Scan for the cell matching the given text and deliver its (X, Y) coordinate at center. 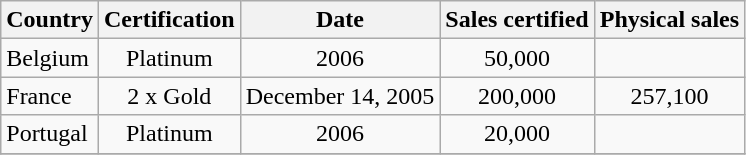
December 14, 2005 (340, 96)
Belgium (50, 58)
Sales certified (517, 20)
20,000 (517, 134)
50,000 (517, 58)
Certification (169, 20)
2 x Gold (169, 96)
Physical sales (669, 20)
257,100 (669, 96)
Date (340, 20)
Portugal (50, 134)
France (50, 96)
200,000 (517, 96)
Country (50, 20)
